Identify which cell holds the provided text, then report its (X, Y) central coordinate. 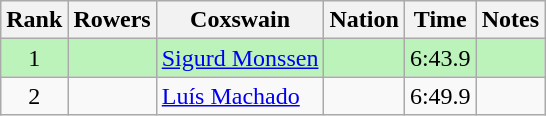
Rowers (112, 20)
Time (440, 20)
Nation (364, 20)
Rank (34, 20)
Notes (510, 20)
Luís Machado (240, 96)
6:49.9 (440, 96)
Coxswain (240, 20)
1 (34, 58)
2 (34, 96)
Sigurd Monssen (240, 58)
6:43.9 (440, 58)
